Detect which cell encompasses the target text, then output its (X, Y) center coordinate. 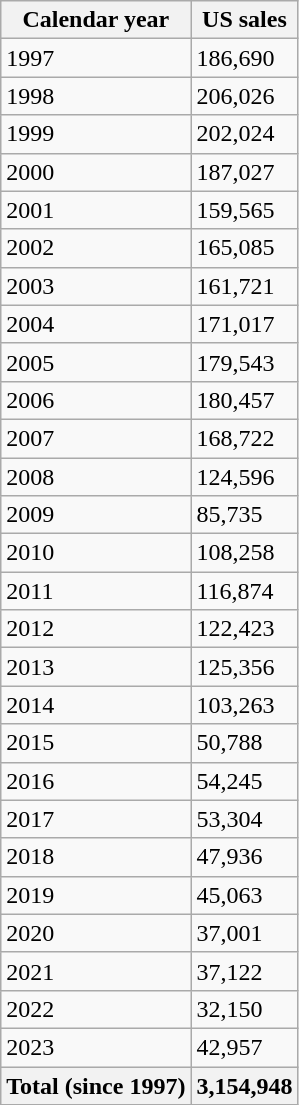
53,304 (244, 819)
2006 (96, 400)
2017 (96, 819)
2003 (96, 286)
179,543 (244, 362)
32,150 (244, 1009)
54,245 (244, 781)
37,122 (244, 971)
168,722 (244, 438)
2001 (96, 210)
125,356 (244, 667)
US sales (244, 20)
3,154,948 (244, 1085)
161,721 (244, 286)
103,263 (244, 705)
180,457 (244, 400)
2018 (96, 857)
37,001 (244, 933)
2004 (96, 324)
2021 (96, 971)
186,690 (244, 58)
2011 (96, 591)
50,788 (244, 743)
202,024 (244, 134)
47,936 (244, 857)
171,017 (244, 324)
2012 (96, 629)
2023 (96, 1047)
2014 (96, 705)
1998 (96, 96)
165,085 (244, 248)
2002 (96, 248)
Total (since 1997) (96, 1085)
1999 (96, 134)
Calendar year (96, 20)
2013 (96, 667)
187,027 (244, 172)
2009 (96, 515)
2020 (96, 933)
2007 (96, 438)
2008 (96, 477)
122,423 (244, 629)
1997 (96, 58)
2022 (96, 1009)
116,874 (244, 591)
2019 (96, 895)
2005 (96, 362)
2010 (96, 553)
124,596 (244, 477)
42,957 (244, 1047)
2000 (96, 172)
108,258 (244, 553)
2015 (96, 743)
206,026 (244, 96)
159,565 (244, 210)
45,063 (244, 895)
2016 (96, 781)
85,735 (244, 515)
